Find where the given text appears and provide that cell's center as [x, y] coordinate. 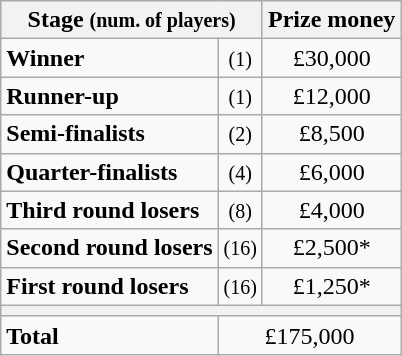
(4) [240, 172]
£8,500 [331, 134]
Winner [110, 58]
Quarter-finalists [110, 172]
£30,000 [331, 58]
First round losers [110, 286]
(8) [240, 210]
Prize money [331, 20]
£2,500* [331, 248]
Stage (num. of players) [132, 20]
Third round losers [110, 210]
Total [110, 335]
£4,000 [331, 210]
Second round losers [110, 248]
£175,000 [310, 335]
£12,000 [331, 96]
Runner-up [110, 96]
£6,000 [331, 172]
(2) [240, 134]
Semi-finalists [110, 134]
£1,250* [331, 286]
